Detect which cell encompasses the target text, then output its (X, Y) center coordinate. 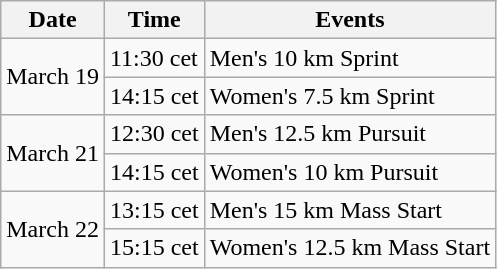
13:15 cet (154, 210)
March 22 (53, 229)
Women's 10 km Pursuit (350, 172)
Events (350, 20)
March 19 (53, 77)
Date (53, 20)
Men's 15 km Mass Start (350, 210)
March 21 (53, 153)
Women's 12.5 km Mass Start (350, 248)
12:30 cet (154, 134)
Men's 10 km Sprint (350, 58)
15:15 cet (154, 248)
11:30 cet (154, 58)
Men's 12.5 km Pursuit (350, 134)
Women's 7.5 km Sprint (350, 96)
Time (154, 20)
